Capture the cell that displays the provided text and extract its [X, Y] central coordinate. 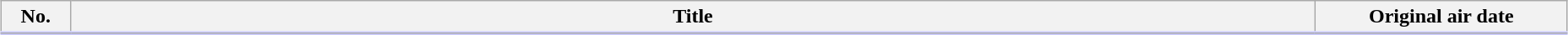
Original air date [1441, 17]
Title [693, 17]
No. [35, 17]
